Output the [X, Y] coordinate of the center of the cell containing the given text.  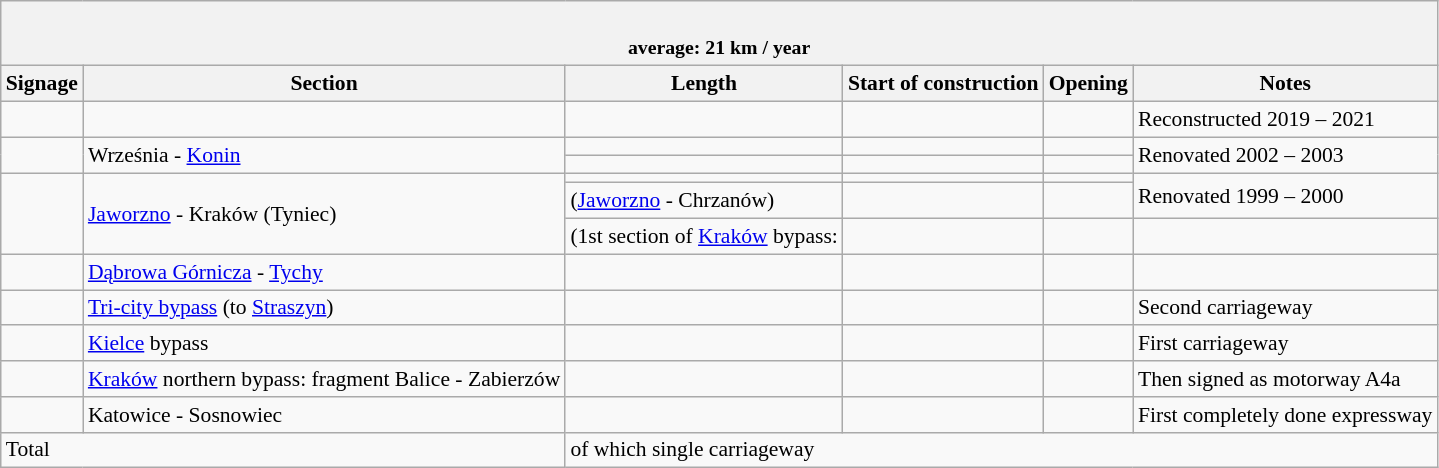
Opening [1088, 84]
Then signed as motorway A4a [1285, 379]
average: 21 km / year [720, 34]
Września - Konin [324, 155]
Reconstructed 2019 – 2021 [1285, 120]
Kielce bypass [324, 344]
Dąbrowa Górnicza - Tychy [324, 272]
(1st section of Kraków bypass: [704, 237]
Length [704, 84]
Renovated 2002 – 2003 [1285, 155]
Total [284, 450]
Tri-city bypass (to Straszyn) [324, 308]
Signage [42, 84]
Katowice - Sosnowiec [324, 415]
First carriageway [1285, 344]
of which single carriageway [1001, 450]
Jaworzno - Kraków (Tyniec) [324, 214]
Kraków northern bypass: fragment Balice - Zabierzów [324, 379]
Start of construction [944, 84]
First completely done expressway [1285, 415]
Section [324, 84]
Second carriageway [1285, 308]
Renovated 1999 – 2000 [1285, 196]
(Jaworzno - Chrzanów) [704, 201]
Notes [1285, 84]
